Return the [x, y] coordinate for the center point of the cell that contains the specified text.  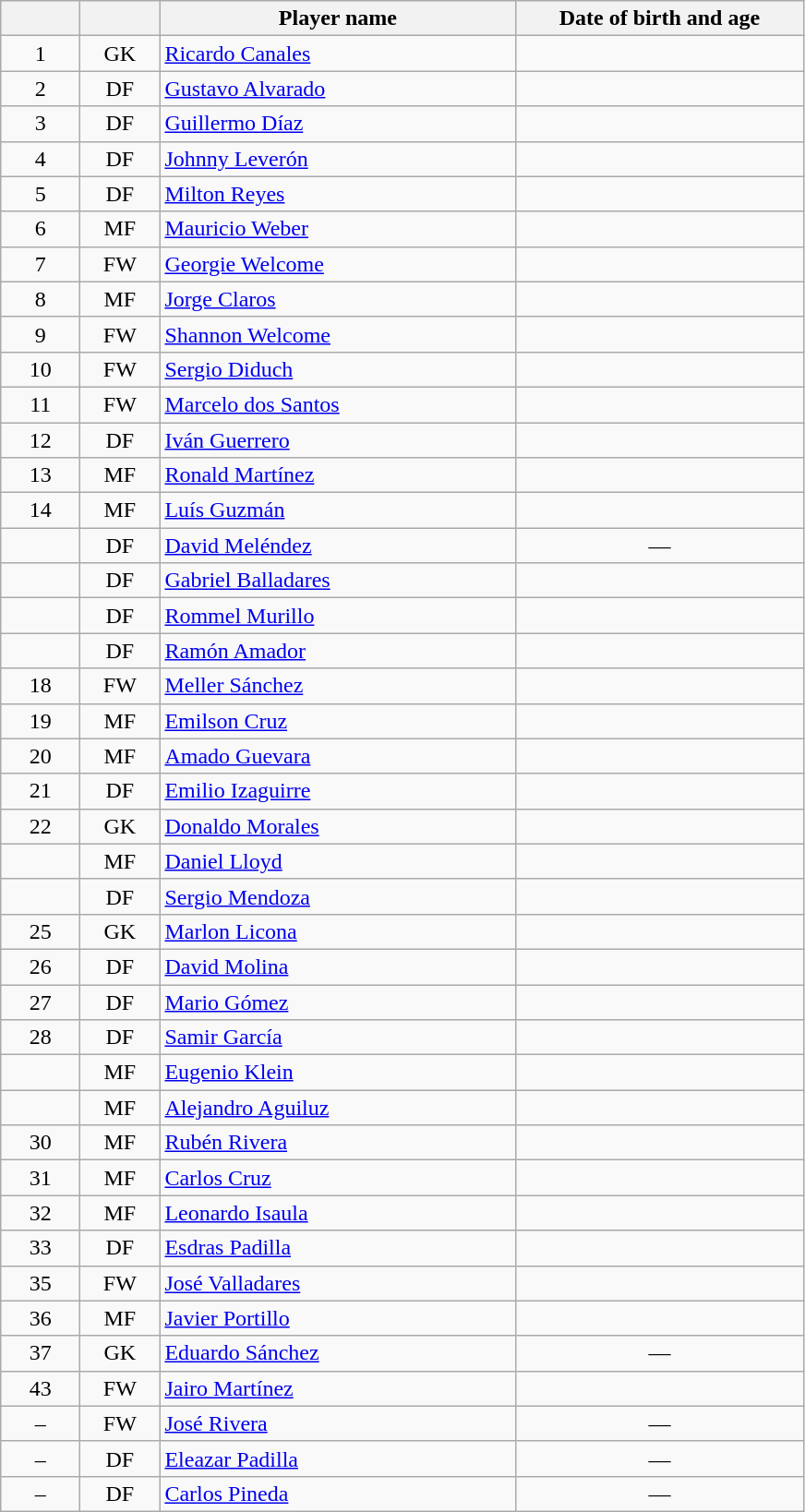
Amado Guevara [338, 756]
José Valladares [338, 1283]
Javier Portillo [338, 1318]
Ricardo Canales [338, 54]
Sergio Mendoza [338, 896]
Mario Gómez [338, 1002]
Iván Guerrero [338, 440]
Alejandro Aguiluz [338, 1108]
Donaldo Morales [338, 826]
David Meléndez [338, 546]
Mauricio Weber [338, 229]
Daniel Lloyd [338, 861]
Date of birth and age [659, 18]
Gabriel Balladares [338, 581]
6 [41, 229]
21 [41, 791]
20 [41, 756]
Player name [338, 18]
1 [41, 54]
Leonardo Isaula [338, 1213]
27 [41, 1002]
12 [41, 440]
10 [41, 369]
Eugenio Klein [338, 1073]
30 [41, 1143]
Jairo Martínez [338, 1388]
18 [41, 686]
Marlon Licona [338, 931]
Sergio Diduch [338, 369]
Esdras Padilla [338, 1248]
Eleazar Padilla [338, 1458]
Marcelo dos Santos [338, 404]
José Rivera [338, 1423]
33 [41, 1248]
3 [41, 124]
8 [41, 299]
Ramón Amador [338, 651]
Rubén Rivera [338, 1143]
David Molina [338, 966]
4 [41, 159]
32 [41, 1213]
31 [41, 1178]
22 [41, 826]
37 [41, 1353]
Shannon Welcome [338, 334]
14 [41, 510]
5 [41, 194]
2 [41, 89]
Gustavo Alvarado [338, 89]
Samir García [338, 1038]
28 [41, 1038]
Georgie Welcome [338, 264]
Johnny Leverón [338, 159]
19 [41, 721]
13 [41, 475]
35 [41, 1283]
Eduardo Sánchez [338, 1353]
Jorge Claros [338, 299]
Carlos Pineda [338, 1494]
36 [41, 1318]
Luís Guzmán [338, 510]
43 [41, 1388]
25 [41, 931]
Ronald Martínez [338, 475]
26 [41, 966]
Emilson Cruz [338, 721]
Milton Reyes [338, 194]
7 [41, 264]
Rommel Murillo [338, 616]
Guillermo Díaz [338, 124]
Meller Sánchez [338, 686]
11 [41, 404]
Emilio Izaguirre [338, 791]
Carlos Cruz [338, 1178]
9 [41, 334]
